Extract the [X, Y] coordinate from the center of the cell holding the provided text.  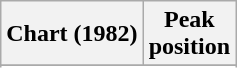
Peakposition [189, 34]
Chart (1982) [72, 34]
